Identify which cell holds the provided text, then report its [X, Y] central coordinate. 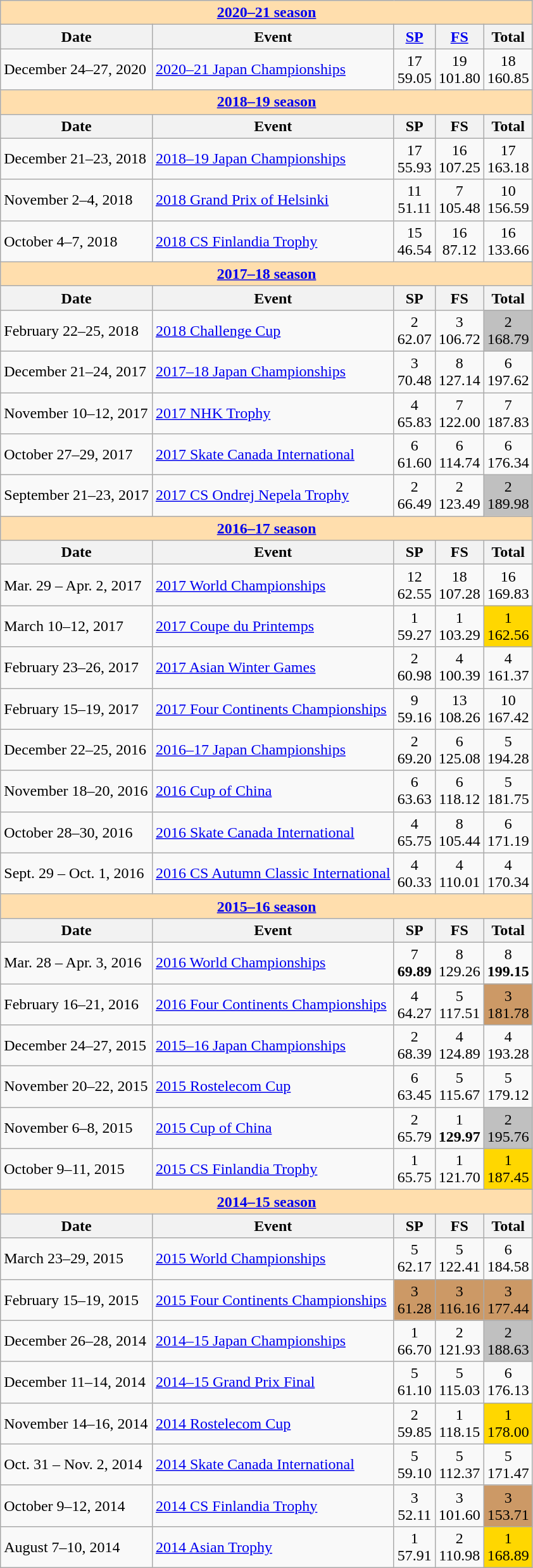
1121.70 [460, 1170]
5115.67 [460, 1087]
159.27 [414, 626]
1151.11 [414, 200]
4193.28 [508, 1045]
2016–17 Japan Championships [273, 750]
November 2–4, 2018 [77, 200]
5122.41 [460, 1258]
1162.56 [508, 626]
2015–16 season [267, 906]
1187.45 [508, 1170]
7122.00 [460, 413]
2017 World Championships [273, 585]
December 21–24, 2017 [77, 371]
1129.97 [460, 1128]
661.60 [414, 455]
5179.12 [508, 1087]
December 11–14, 2014 [77, 1382]
2018 CS Finlandia Trophy [273, 241]
352.11 [414, 1505]
6171.19 [508, 832]
2016 Cup of China [273, 791]
6114.74 [460, 455]
2014 CS Finlandia Trophy [273, 1505]
10167.42 [508, 708]
19 101.80 [460, 70]
November 20–22, 2015 [77, 1087]
2168.79 [508, 331]
Mar. 29 – Apr. 2, 2017 [77, 585]
5181.75 [508, 791]
October 28–30, 2016 [77, 832]
2017 NHK Trophy [273, 413]
16133.66 [508, 241]
8199.15 [508, 963]
2018–19 season [267, 102]
5117.51 [460, 1004]
5112.37 [460, 1465]
663.63 [414, 791]
2195.76 [508, 1128]
2017–18 season [267, 274]
465.75 [414, 832]
8105.44 [460, 832]
16107.25 [460, 158]
4110.01 [460, 873]
2017 Asian Winter Games [273, 668]
2020–21 season [267, 13]
December 26–28, 2014 [77, 1341]
268.39 [414, 1045]
2014 Skate Canada International [273, 1465]
2018 Grand Prix of Helsinki [273, 200]
September 21–23, 2017 [77, 495]
2015 World Championships [273, 1258]
2017–18 Japan Championships [273, 371]
17163.18 [508, 158]
460.33 [414, 873]
7187.83 [508, 413]
1755.93 [414, 158]
3101.60 [460, 1505]
2189.98 [508, 495]
3177.44 [508, 1300]
3116.16 [460, 1300]
2017 Four Continents Championships [273, 708]
6176.34 [508, 455]
5171.47 [508, 1465]
6118.12 [460, 791]
3181.78 [508, 1004]
3153.71 [508, 1505]
1168.89 [508, 1547]
18 160.85 [508, 70]
2015 CS Finlandia Trophy [273, 1170]
8127.14 [460, 371]
259.85 [414, 1423]
2018 Challenge Cup [273, 331]
2014–15 season [267, 1202]
4161.37 [508, 668]
4124.89 [460, 1045]
265.79 [414, 1128]
663.45 [414, 1087]
465.83 [414, 413]
157.91 [414, 1547]
March 10–12, 2017 [77, 626]
2017 Skate Canada International [273, 455]
Sept. 29 – Oct. 1, 2016 [77, 873]
February 16–21, 2016 [77, 1004]
6176.13 [508, 1382]
1178.00 [508, 1423]
562.17 [414, 1258]
August 7–10, 2014 [77, 1547]
260.98 [414, 668]
1118.15 [460, 1423]
3106.72 [460, 331]
2018–19 Japan Championships [273, 158]
1262.55 [414, 585]
2014 Rostelecom Cup [273, 1423]
December 24–27, 2020 [77, 70]
2016–17 season [267, 528]
10156.59 [508, 200]
2015 Rostelecom Cup [273, 1087]
2123.49 [460, 495]
2016 Skate Canada International [273, 832]
559.10 [414, 1465]
2020–21 Japan Championships [273, 70]
959.16 [414, 708]
2014 Asian Trophy [273, 1547]
1687.12 [460, 241]
October 4–7, 2018 [77, 241]
December 22–25, 2016 [77, 750]
6197.62 [508, 371]
7105.48 [460, 200]
2016 CS Autumn Classic International [273, 873]
561.10 [414, 1382]
Oct. 31 – Nov. 2, 2014 [77, 1465]
18107.28 [460, 585]
2015 Four Continents Championships [273, 1300]
5115.03 [460, 1382]
October 9–11, 2015 [77, 1170]
370.48 [414, 371]
769.89 [414, 963]
February 15–19, 2017 [77, 708]
2017 CS Ondrej Nepela Trophy [273, 495]
November 14–16, 2014 [77, 1423]
17 59.05 [414, 70]
2016 World Championships [273, 963]
2110.98 [460, 1547]
November 6–8, 2015 [77, 1128]
269.20 [414, 750]
464.27 [414, 1004]
2014–15 Japan Championships [273, 1341]
361.28 [414, 1300]
November 18–20, 2016 [77, 791]
16169.83 [508, 585]
October 27–29, 2017 [77, 455]
February 15–19, 2015 [77, 1300]
8129.26 [460, 963]
December 24–27, 2015 [77, 1045]
2015 Cup of China [273, 1128]
October 9–12, 2014 [77, 1505]
266.49 [414, 495]
March 23–29, 2015 [77, 1258]
2188.63 [508, 1341]
2017 Coupe du Printemps [273, 626]
166.70 [414, 1341]
2121.93 [460, 1341]
2015–16 Japan Championships [273, 1045]
2014–15 Grand Prix Final [273, 1382]
February 23–26, 2017 [77, 668]
4100.39 [460, 668]
6125.08 [460, 750]
5194.28 [508, 750]
December 21–23, 2018 [77, 158]
13108.26 [460, 708]
165.75 [414, 1170]
262.07 [414, 331]
1546.54 [414, 241]
February 22–25, 2018 [77, 331]
1103.29 [460, 626]
November 10–12, 2017 [77, 413]
6184.58 [508, 1258]
4170.34 [508, 873]
Mar. 28 – Apr. 3, 2016 [77, 963]
2016 Four Continents Championships [273, 1004]
